Output the [x, y] coordinate of the center of the cell containing the given text.  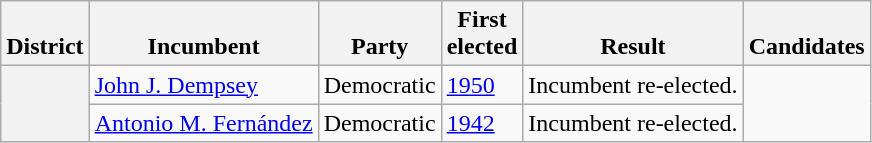
1942 [482, 123]
Party [380, 34]
Incumbent [204, 34]
1950 [482, 85]
Firstelected [482, 34]
Result [633, 34]
Antonio M. Fernández [204, 123]
District [45, 34]
Candidates [806, 34]
John J. Dempsey [204, 85]
